Capture the cell that displays the provided text and extract its (x, y) central coordinate. 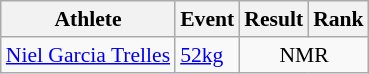
Rank (338, 19)
NMR (304, 55)
Result (274, 19)
Athlete (88, 19)
52kg (207, 55)
Niel Garcia Trelles (88, 55)
Event (207, 19)
